Extract the [X, Y] coordinate from the center of the cell holding the provided text.  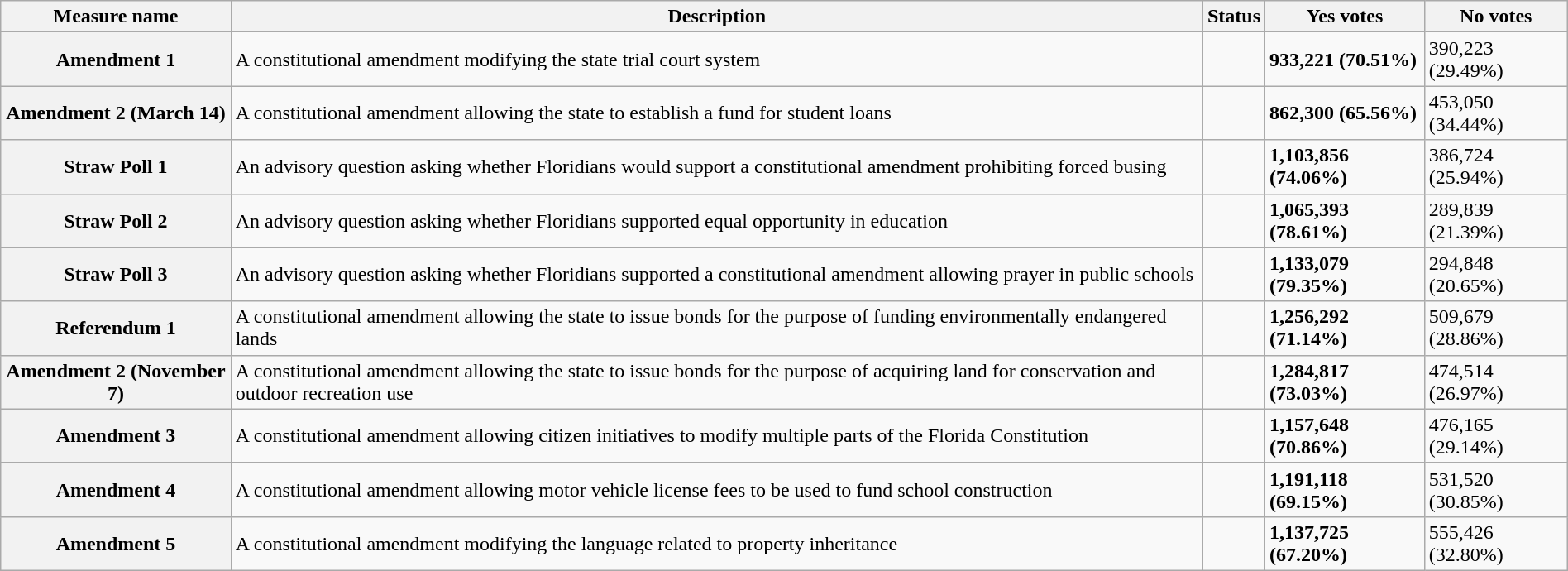
289,839 (21.39%) [1495, 220]
Straw Poll 3 [116, 275]
1,133,079 (79.35%) [1345, 275]
Straw Poll 2 [116, 220]
294,848 (20.65%) [1495, 275]
1,157,648 (70.86%) [1345, 435]
1,191,118 (69.15%) [1345, 490]
531,520 (30.85%) [1495, 490]
476,165 (29.14%) [1495, 435]
1,103,856 (74.06%) [1345, 167]
Description [716, 17]
A constitutional amendment allowing motor vehicle license fees to be used to fund school construction [716, 490]
1,256,292 (71.14%) [1345, 328]
390,223 (29.49%) [1495, 60]
509,679 (28.86%) [1495, 328]
Amendment 1 [116, 60]
1,284,817 (73.03%) [1345, 382]
555,426 (32.80%) [1495, 543]
Referendum 1 [116, 328]
1,137,725 (67.20%) [1345, 543]
933,221 (70.51%) [1345, 60]
A constitutional amendment allowing citizen initiatives to modify multiple parts of the Florida Constitution [716, 435]
Status [1234, 17]
1,065,393 (78.61%) [1345, 220]
Amendment 2 (November 7) [116, 382]
Amendment 3 [116, 435]
862,300 (65.56%) [1345, 113]
A constitutional amendment allowing the state to establish a fund for student loans [716, 113]
A constitutional amendment allowing the state to issue bonds for the purpose of funding environmentally endangered lands [716, 328]
453,050 (34.44%) [1495, 113]
Straw Poll 1 [116, 167]
Amendment 2 (March 14) [116, 113]
386,724 (25.94%) [1495, 167]
Amendment 5 [116, 543]
474,514 (26.97%) [1495, 382]
A constitutional amendment allowing the state to issue bonds for the purpose of acquiring land for conservation and outdoor recreation use [716, 382]
An advisory question asking whether Floridians supported equal opportunity in education [716, 220]
An advisory question asking whether Floridians would support a constitutional amendment prohibiting forced busing [716, 167]
An advisory question asking whether Floridians supported a constitutional amendment allowing prayer in public schools [716, 275]
A constitutional amendment modifying the language related to property inheritance [716, 543]
A constitutional amendment modifying the state trial court system [716, 60]
Yes votes [1345, 17]
Measure name [116, 17]
No votes [1495, 17]
Amendment 4 [116, 490]
